For the text-containing cell, return its midpoint in [X, Y] coordinate format. 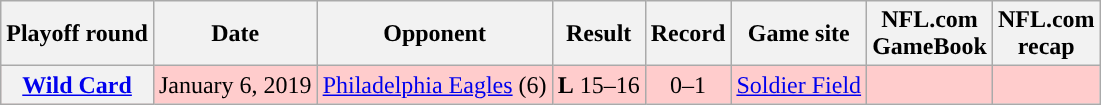
L 15–16 [598, 85]
Date [235, 34]
Opponent [434, 34]
Philadelphia Eagles (6) [434, 85]
NFL.comrecap [1046, 34]
Playoff round [78, 34]
Wild Card [78, 85]
January 6, 2019 [235, 85]
Record [688, 34]
Result [598, 34]
NFL.comGameBook [930, 34]
Game site [799, 34]
Soldier Field [799, 85]
0–1 [688, 85]
